Find where the given text appears and provide that cell's center as [x, y] coordinate. 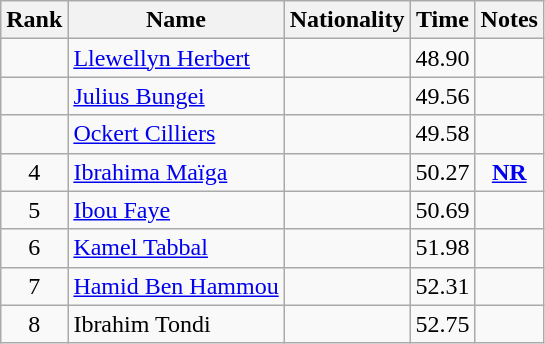
Hamid Ben Hammou [176, 286]
Julius Bungei [176, 96]
Ibrahim Tondi [176, 324]
5 [34, 210]
49.58 [442, 134]
Ockert Cilliers [176, 134]
Name [176, 20]
51.98 [442, 248]
4 [34, 172]
52.75 [442, 324]
NR [509, 172]
8 [34, 324]
Ibou Faye [176, 210]
6 [34, 248]
50.69 [442, 210]
Rank [34, 20]
Llewellyn Herbert [176, 58]
Notes [509, 20]
Nationality [347, 20]
49.56 [442, 96]
Kamel Tabbal [176, 248]
7 [34, 286]
50.27 [442, 172]
Ibrahima Maïga [176, 172]
48.90 [442, 58]
Time [442, 20]
52.31 [442, 286]
